For the text-containing cell, return its midpoint in [x, y] coordinate format. 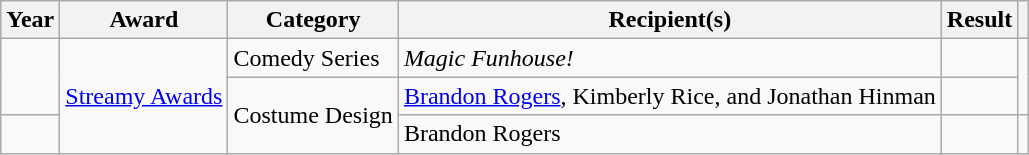
Brandon Rogers, Kimberly Rice, and Jonathan Hinman [670, 96]
Award [144, 20]
Brandon Rogers [670, 134]
Year [30, 20]
Magic Funhouse! [670, 58]
Recipient(s) [670, 20]
Costume Design [313, 115]
Result [979, 20]
Comedy Series [313, 58]
Category [313, 20]
Streamy Awards [144, 96]
